Output the [x, y] coordinate of the center of the cell containing the given text.  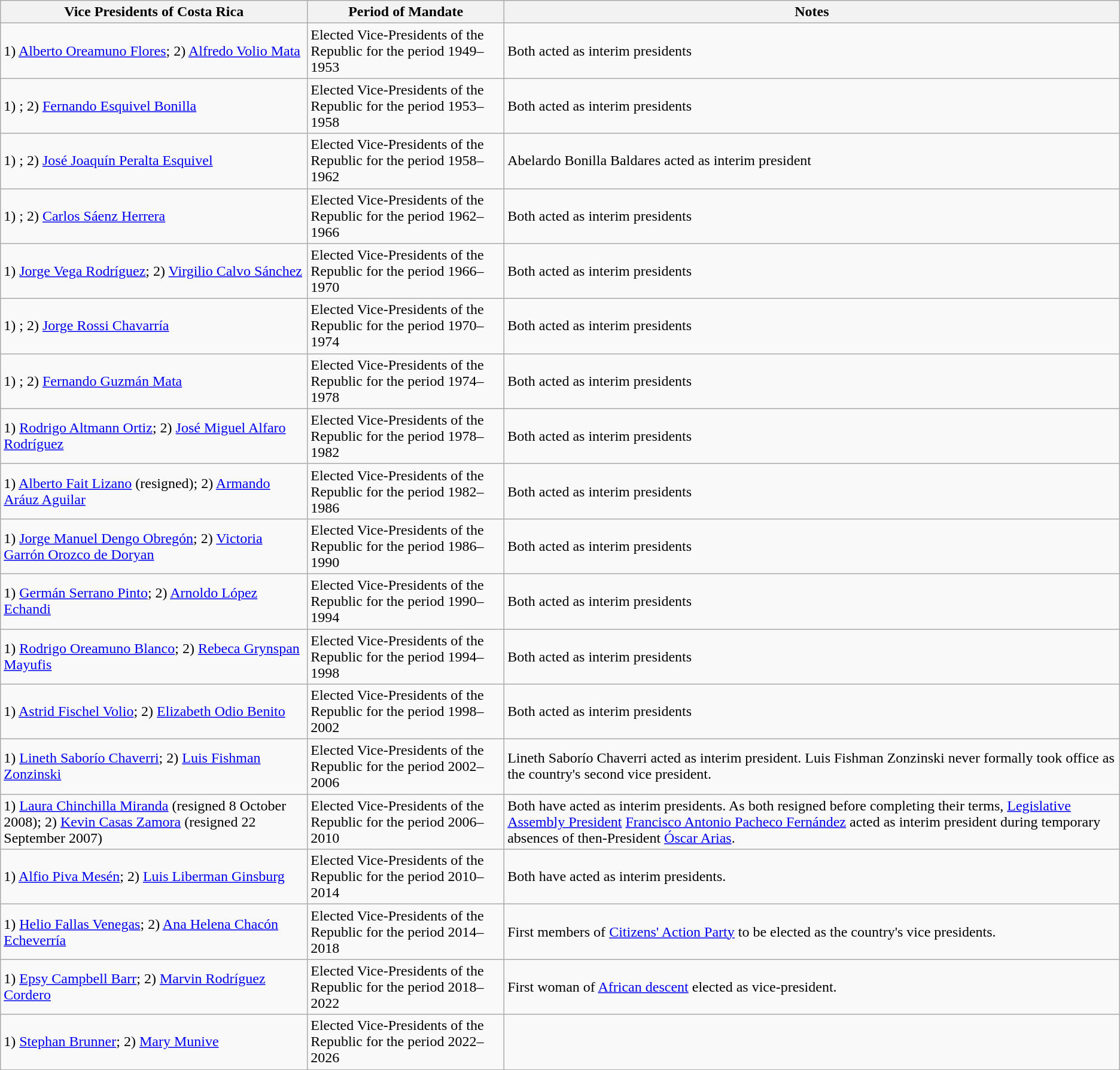
1) ; 2) José Joaquín Peralta Esquivel [154, 161]
Abelardo Bonilla Baldares acted as interim president [812, 161]
Elected Vice-Presidents of the Republic for the period 1949–1953 [406, 51]
1) ; 2) Jorge Rossi Chavarría [154, 326]
Elected Vice-Presidents of the Republic for the period 2018–2022 [406, 987]
Elected Vice-Presidents of the Republic for the period 1962–1966 [406, 216]
Elected Vice-Presidents of the Republic for the period 1998–2002 [406, 712]
1) Jorge Vega Rodríguez; 2) Virgilio Calvo Sánchez [154, 271]
Elected Vice-Presidents of the Republic for the period 2010–2014 [406, 877]
1) Helio Fallas Venegas; 2) Ana Helena Chacón Echeverría [154, 932]
Vice Presidents of Costa Rica [154, 12]
1) Alberto Oreamuno Flores; 2) Alfredo Volio Mata [154, 51]
1) Germán Serrano Pinto; 2) Arnoldo López Echandi [154, 601]
Notes [812, 12]
1) ; 2) Fernando Guzmán Mata [154, 381]
1) Lineth Saborío Chaverri; 2) Luis Fishman Zonzinski [154, 767]
Both have acted as interim presidents. [812, 877]
1) Astrid Fischel Volio; 2) Elizabeth Odio Benito [154, 712]
1) Rodrigo Altmann Ortiz; 2) José Miguel Alfaro Rodríguez [154, 436]
Elected Vice-Presidents of the Republic for the period 2006–2010 [406, 822]
First woman of African descent elected as vice-president. [812, 987]
1) Alberto Fait Lizano (resigned); 2) Armando Aráuz Aguilar [154, 491]
1) Stephan Brunner; 2) Mary Munive [154, 1042]
Elected Vice-Presidents of the Republic for the period 1958–1962 [406, 161]
1) ; 2) Carlos Sáenz Herrera [154, 216]
Elected Vice-Presidents of the Republic for the period 2014–2018 [406, 932]
1) Alfio Piva Mesén; 2) Luis Liberman Ginsburg [154, 877]
Elected Vice-Presidents of the Republic for the period 1994–1998 [406, 657]
Elected Vice-Presidents of the Republic for the period 1953–1958 [406, 106]
Lineth Saborío Chaverri acted as interim president. Luis Fishman Zonzinski never formally took office as the country's second vice president. [812, 767]
1) Rodrigo Oreamuno Blanco; 2) Rebeca Grynspan Mayufis [154, 657]
First members of Citizens' Action Party to be elected as the country's vice presidents. [812, 932]
Elected Vice-Presidents of the Republic for the period 1970–1974 [406, 326]
Elected Vice-Presidents of the Republic for the period 2002–2006 [406, 767]
Elected Vice-Presidents of the Republic for the period 1986–1990 [406, 546]
1) Epsy Campbell Barr; 2) Marvin Rodríguez Cordero [154, 987]
Elected Vice-Presidents of the Republic for the period 2022–2026 [406, 1042]
1) Laura Chinchilla Miranda (resigned 8 October 2008); 2) Kevin Casas Zamora (resigned 22 September 2007) [154, 822]
1) ; 2) Fernando Esquivel Bonilla [154, 106]
Elected Vice-Presidents of the Republic for the period 1978–1982 [406, 436]
Elected Vice-Presidents of the Republic for the period 1982–1986 [406, 491]
Period of Mandate [406, 12]
1) Jorge Manuel Dengo Obregón; 2) Victoria Garrón Orozco de Doryan [154, 546]
Elected Vice-Presidents of the Republic for the period 1966–1970 [406, 271]
Elected Vice-Presidents of the Republic for the period 1974–1978 [406, 381]
Elected Vice-Presidents of the Republic for the period 1990–1994 [406, 601]
